Return (x, y) of the center of cell containing provided text 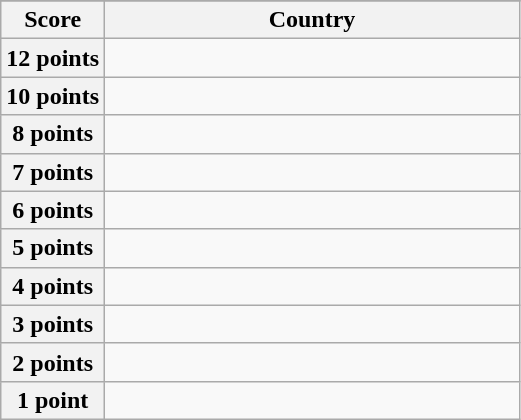
6 points (53, 210)
Country (312, 20)
10 points (53, 96)
4 points (53, 286)
2 points (53, 362)
5 points (53, 248)
3 points (53, 324)
Score (53, 20)
8 points (53, 134)
1 point (53, 400)
12 points (53, 58)
7 points (53, 172)
